Determine the [x, y] coordinate at the center of the cell enclosing the given text.  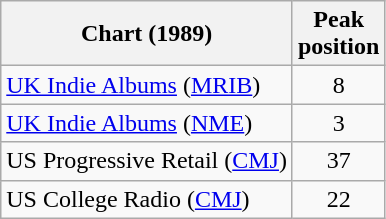
Chart (1989) [147, 34]
37 [338, 161]
UK Indie Albums (MRIB) [147, 85]
8 [338, 85]
US College Radio (CMJ) [147, 199]
UK Indie Albums (NME) [147, 123]
22 [338, 199]
Peakposition [338, 34]
3 [338, 123]
US Progressive Retail (CMJ) [147, 161]
